Detect which cell encompasses the target text, then output its (X, Y) center coordinate. 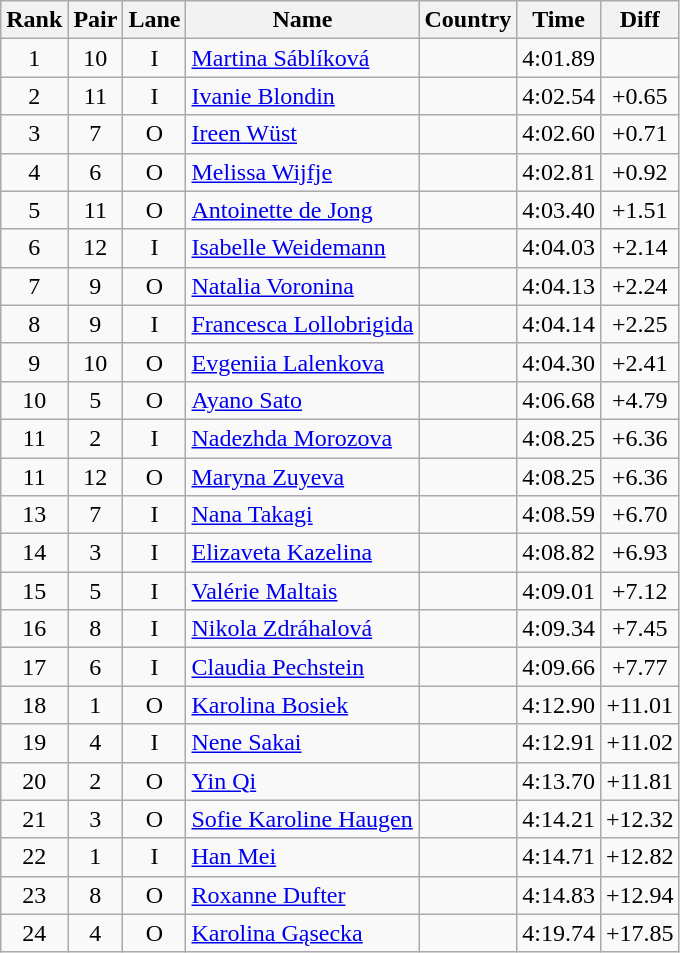
+2.24 (640, 286)
4:02.81 (559, 172)
Han Mei (302, 857)
4:14.21 (559, 819)
4:12.91 (559, 743)
21 (34, 819)
Evgeniia Lalenkova (302, 362)
+12.82 (640, 857)
22 (34, 857)
Antoinette de Jong (302, 210)
Karolina Gąsecka (302, 933)
Ayano Sato (302, 400)
17 (34, 667)
+0.65 (640, 96)
Natalia Voronina (302, 286)
16 (34, 629)
+1.51 (640, 210)
+7.45 (640, 629)
4:02.54 (559, 96)
Karolina Bosiek (302, 705)
4:12.90 (559, 705)
20 (34, 781)
+6.93 (640, 553)
Nikola Zdráhalová (302, 629)
4:14.71 (559, 857)
Nene Sakai (302, 743)
Yin Qi (302, 781)
4:04.13 (559, 286)
+0.71 (640, 134)
4:14.83 (559, 895)
Ivanie Blondin (302, 96)
Country (468, 20)
+4.79 (640, 400)
4:04.03 (559, 248)
+17.85 (640, 933)
19 (34, 743)
4:09.66 (559, 667)
Isabelle Weidemann (302, 248)
Nana Takagi (302, 515)
+12.32 (640, 819)
4:01.89 (559, 58)
4:04.14 (559, 324)
15 (34, 591)
+11.01 (640, 705)
4:04.30 (559, 362)
Diff (640, 20)
14 (34, 553)
4:02.60 (559, 134)
Lane (154, 20)
Maryna Zuyeva (302, 477)
4:08.82 (559, 553)
4:03.40 (559, 210)
Rank (34, 20)
+11.81 (640, 781)
Ireen Wüst (302, 134)
+2.14 (640, 248)
4:09.01 (559, 591)
Name (302, 20)
4:06.68 (559, 400)
+12.94 (640, 895)
+7.12 (640, 591)
Sofie Karoline Haugen (302, 819)
Elizaveta Kazelina (302, 553)
Martina Sáblíková (302, 58)
Claudia Pechstein (302, 667)
Time (559, 20)
Melissa Wijfje (302, 172)
Pair (96, 20)
Nadezhda Morozova (302, 438)
+2.25 (640, 324)
+2.41 (640, 362)
24 (34, 933)
Francesca Lollobrigida (302, 324)
Valérie Maltais (302, 591)
+0.92 (640, 172)
+11.02 (640, 743)
18 (34, 705)
4:09.34 (559, 629)
4:08.59 (559, 515)
13 (34, 515)
4:13.70 (559, 781)
4:19.74 (559, 933)
+6.70 (640, 515)
Roxanne Dufter (302, 895)
+7.77 (640, 667)
23 (34, 895)
